Identify which cell holds the provided text, then report its (X, Y) central coordinate. 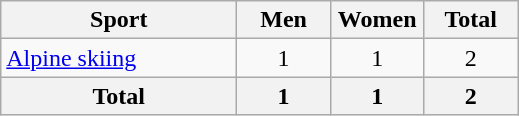
Women (377, 20)
Men (284, 20)
Sport (119, 20)
Alpine skiing (119, 58)
